Extract the (x, y) coordinate from the center of the cell holding the provided text.  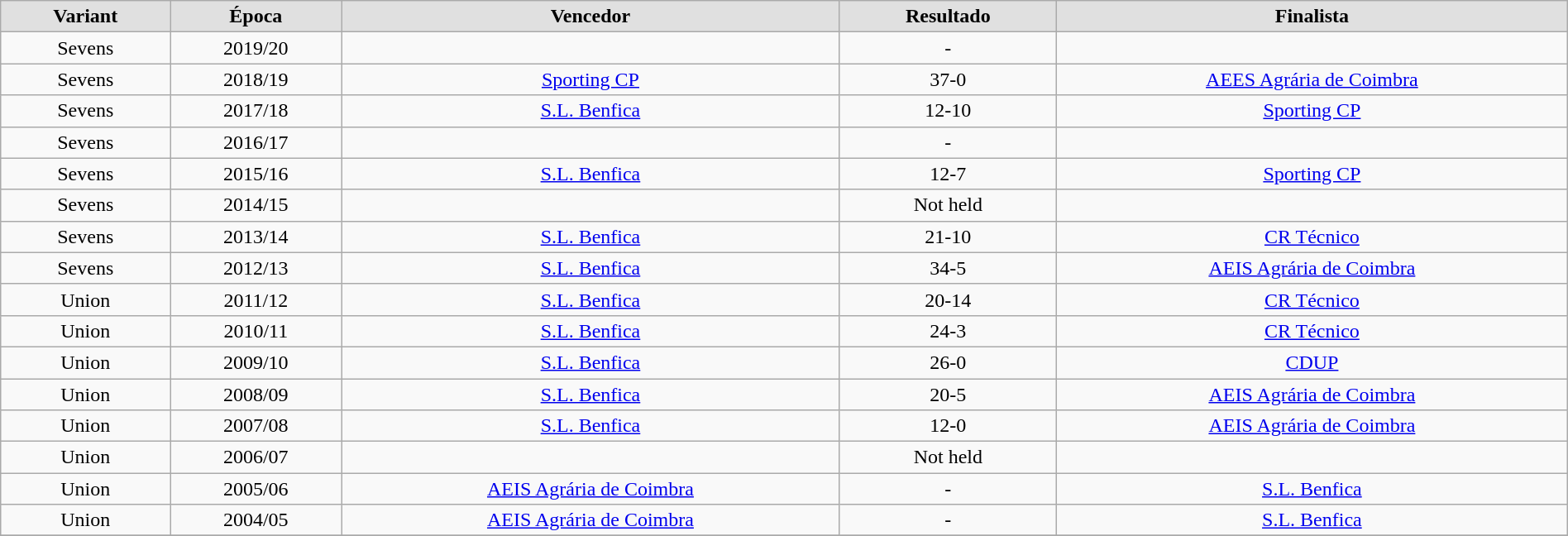
2012/13 (256, 268)
34-5 (948, 268)
2013/14 (256, 237)
2006/07 (256, 457)
2009/10 (256, 362)
12-10 (948, 111)
Vencedor (590, 17)
20-14 (948, 299)
2008/09 (256, 395)
2016/17 (256, 142)
12-7 (948, 174)
Variant (86, 17)
AEES Agrária de Coimbra (1312, 79)
2015/16 (256, 174)
20-5 (948, 395)
2010/11 (256, 331)
2019/20 (256, 48)
2007/08 (256, 426)
2004/05 (256, 520)
24-3 (948, 331)
2017/18 (256, 111)
2018/19 (256, 79)
2011/12 (256, 299)
CDUP (1312, 362)
37-0 (948, 79)
2005/06 (256, 489)
26-0 (948, 362)
21-10 (948, 237)
Resultado (948, 17)
12-0 (948, 426)
Finalista (1312, 17)
2014/15 (256, 205)
Época (256, 17)
